Pinpoint the cell where the given text exists, returning its [x, y] midpoint coordinate. 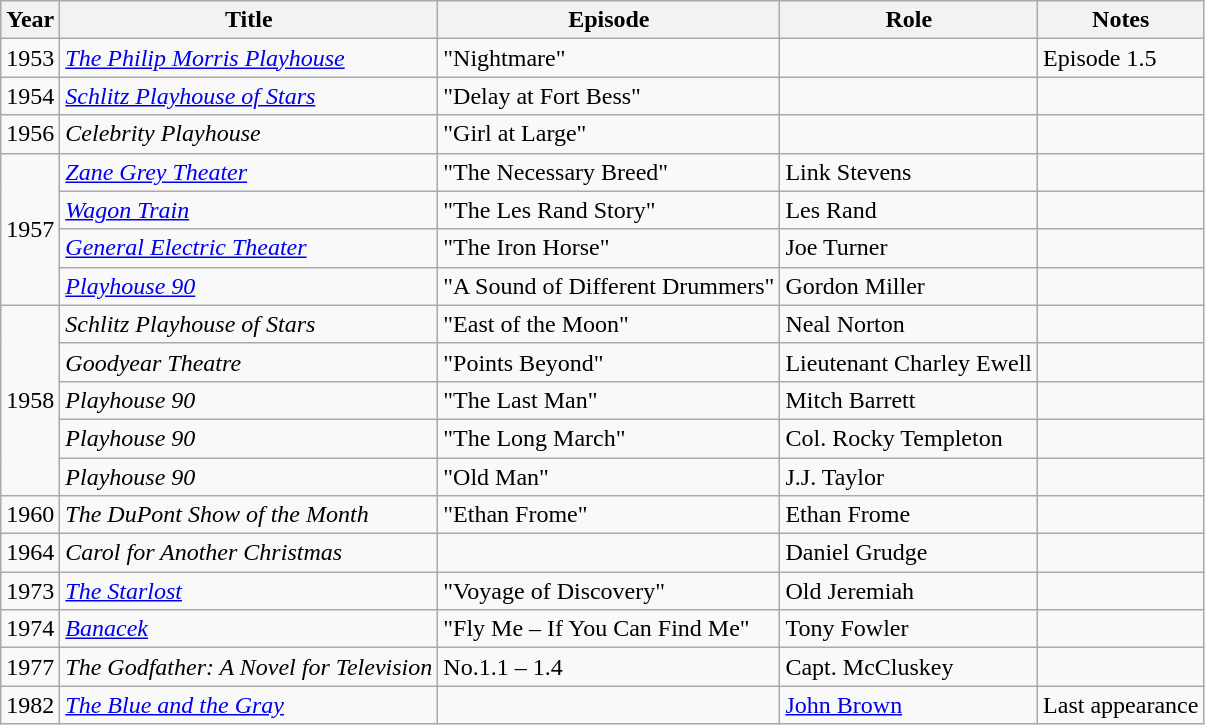
1964 [30, 553]
"The Last Man" [609, 400]
1957 [30, 229]
"The Long March" [609, 438]
Capt. McCluskey [909, 667]
Joe Turner [909, 248]
"Fly Me – If You Can Find Me" [609, 629]
The Starlost [249, 591]
The DuPont Show of the Month [249, 515]
No.1.1 – 1.4 [609, 667]
Mitch Barrett [909, 400]
"Delay at Fort Bess" [609, 96]
"Girl at Large" [609, 134]
Gordon Miller [909, 286]
Year [30, 20]
1956 [30, 134]
Episode 1.5 [1121, 58]
The Blue and the Gray [249, 705]
General Electric Theater [249, 248]
Last appearance [1121, 705]
Zane Grey Theater [249, 172]
1960 [30, 515]
1953 [30, 58]
1977 [30, 667]
Title [249, 20]
1974 [30, 629]
1958 [30, 400]
Goodyear Theatre [249, 362]
1954 [30, 96]
"A Sound of Different Drummers" [609, 286]
1982 [30, 705]
"Nightmare" [609, 58]
The Godfather: A Novel for Television [249, 667]
"Ethan Frome" [609, 515]
John Brown [909, 705]
Daniel Grudge [909, 553]
Wagon Train [249, 210]
"Old Man" [609, 477]
Les Rand [909, 210]
J.J. Taylor [909, 477]
Role [909, 20]
Celebrity Playhouse [249, 134]
"East of the Moon" [609, 324]
The Philip Morris Playhouse [249, 58]
"The Necessary Breed" [609, 172]
Neal Norton [909, 324]
Carol for Another Christmas [249, 553]
Episode [609, 20]
Col. Rocky Templeton [909, 438]
Ethan Frome [909, 515]
Old Jeremiah [909, 591]
"The Iron Horse" [609, 248]
Lieutenant Charley Ewell [909, 362]
Tony Fowler [909, 629]
"Voyage of Discovery" [609, 591]
"Points Beyond" [609, 362]
1973 [30, 591]
Banacek [249, 629]
"The Les Rand Story" [609, 210]
Notes [1121, 20]
Link Stevens [909, 172]
